Extract the [x, y] coordinate from the center of the cell holding the provided text.  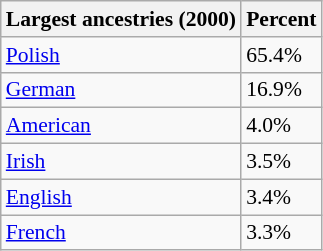
4.0% [281, 126]
Irish [121, 162]
16.9% [281, 90]
English [121, 197]
American [121, 126]
3.4% [281, 197]
German [121, 90]
French [121, 233]
65.4% [281, 55]
3.3% [281, 233]
Percent [281, 19]
3.5% [281, 162]
Largest ancestries (2000) [121, 19]
Polish [121, 55]
